Determine the (x, y) coordinate at the center of the cell enclosing the given text.  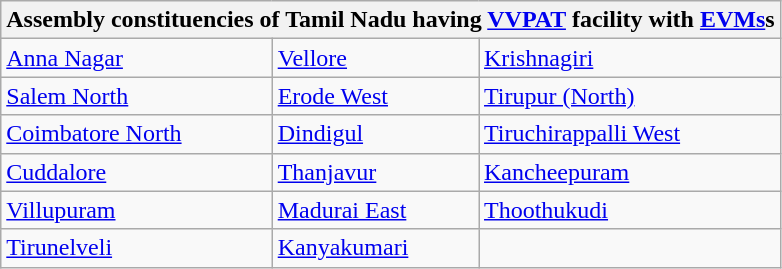
Vellore (375, 58)
Dindigul (375, 134)
Kancheepuram (629, 172)
Salem North (136, 96)
Thanjavur (375, 172)
Krishnagiri (629, 58)
Tirunelveli (136, 248)
Cuddalore (136, 172)
Anna Nagar (136, 58)
Kanyakumari (375, 248)
Thoothukudi (629, 210)
Assembly constituencies of Tamil Nadu having VVPAT facility with EVMss (390, 20)
Villupuram (136, 210)
Erode West (375, 96)
Madurai East (375, 210)
Tiruchirappalli West (629, 134)
Coimbatore North (136, 134)
Tirupur (North) (629, 96)
